Return the (X, Y) coordinate for the center point of the cell that contains the specified text.  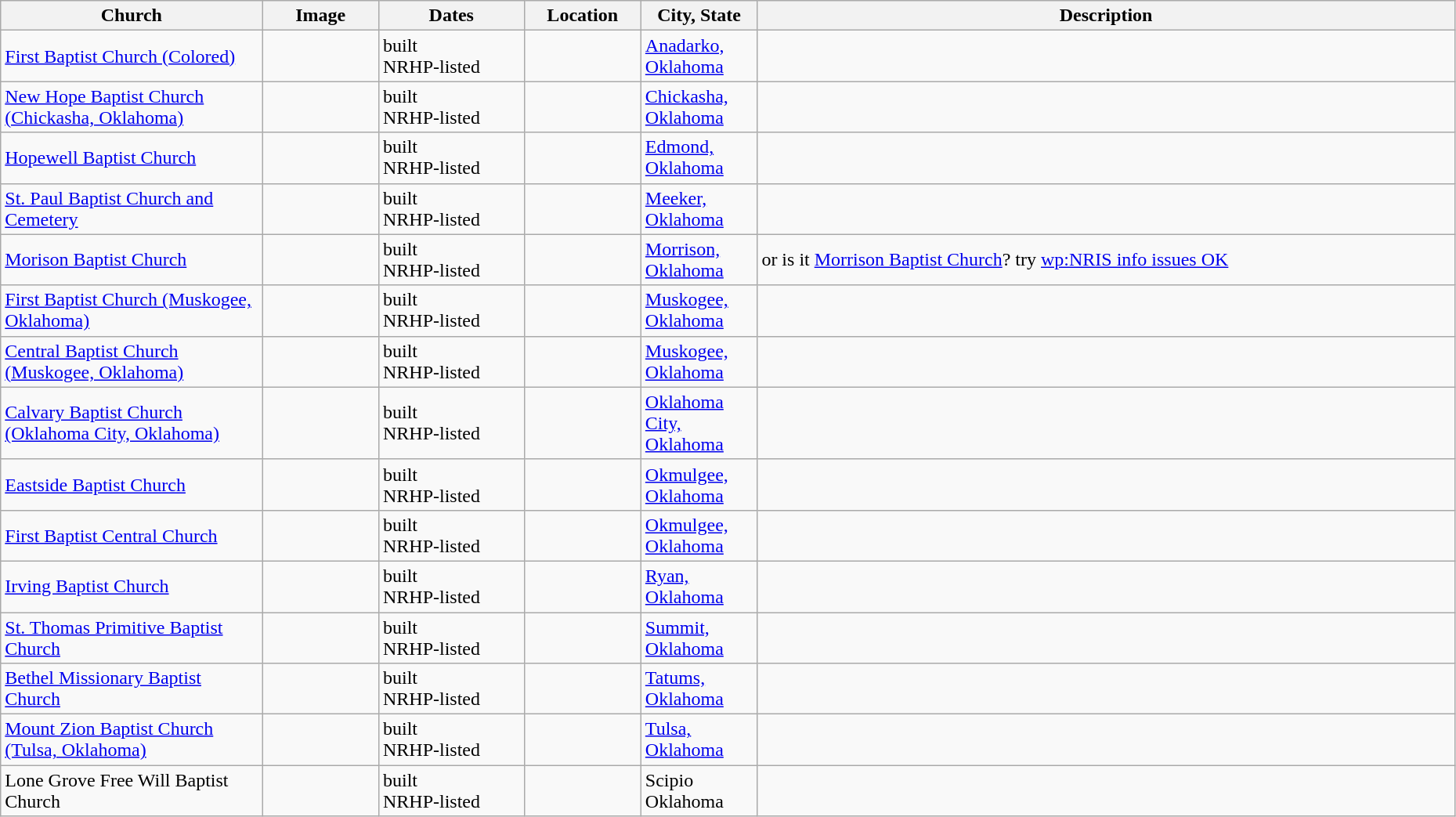
Central Baptist Church (Muskogee, Oklahoma) (132, 362)
Lone Grove Free Will Baptist Church (132, 791)
St. Thomas Primitive Baptist Church (132, 638)
Chickasha, Oklahoma (699, 107)
or is it Morrison Baptist Church? try wp:NRIS info issues OK (1106, 260)
City, State (699, 16)
Tatums, Oklahoma (699, 689)
Scipio Oklahoma (699, 791)
Morrison, Oklahoma (699, 260)
St. Paul Baptist Church and Cemetery (132, 208)
Edmond, Oklahoma (699, 158)
Location (583, 16)
Bethel Missionary Baptist Church (132, 689)
First Baptist Church (Colored) (132, 56)
First Baptist Central Church (132, 536)
Anadarko, Oklahoma (699, 56)
Eastside Baptist Church (132, 484)
Meeker, Oklahoma (699, 208)
Oklahoma City, Oklahoma (699, 423)
First Baptist Church (Muskogee, Oklahoma) (132, 310)
Mount Zion Baptist Church (Tulsa, Oklahoma) (132, 739)
Ryan, Oklahoma (699, 586)
Hopewell Baptist Church (132, 158)
Church (132, 16)
Irving Baptist Church (132, 586)
Summit, Oklahoma (699, 638)
Tulsa, Oklahoma (699, 739)
New Hope Baptist Church (Chickasha, Oklahoma) (132, 107)
Description (1106, 16)
Morison Baptist Church (132, 260)
Dates (451, 16)
Image (321, 16)
Calvary Baptist Church (Oklahoma City, Oklahoma) (132, 423)
